Detect which cell encompasses the target text, then output its [X, Y] center coordinate. 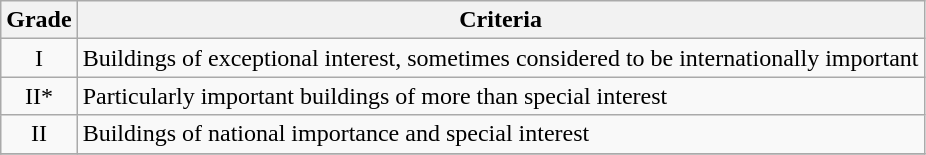
I [39, 58]
Buildings of exceptional interest, sometimes considered to be internationally important [500, 58]
Grade [39, 20]
II [39, 134]
Criteria [500, 20]
II* [39, 96]
Buildings of national importance and special interest [500, 134]
Particularly important buildings of more than special interest [500, 96]
